For the text-containing cell, return its midpoint in [x, y] coordinate format. 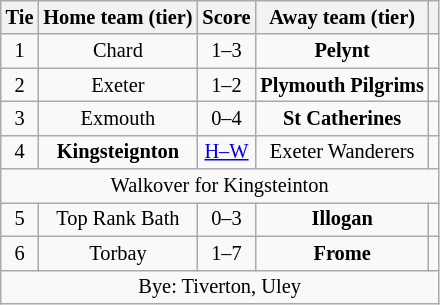
Illogan [342, 219]
6 [20, 253]
Frome [342, 253]
Home team (tier) [118, 17]
Exmouth [118, 118]
3 [20, 118]
1 [20, 51]
4 [20, 152]
Exeter Wanderers [342, 152]
Bye: Tiverton, Uley [220, 287]
2 [20, 85]
1–3 [226, 51]
Chard [118, 51]
Walkover for Kingsteinton [220, 186]
H–W [226, 152]
Tie [20, 17]
Exeter [118, 85]
5 [20, 219]
Score [226, 17]
Top Rank Bath [118, 219]
Kingsteignton [118, 152]
0–4 [226, 118]
Away team (tier) [342, 17]
Torbay [118, 253]
St Catherines [342, 118]
1–7 [226, 253]
Plymouth Pilgrims [342, 85]
Pelynt [342, 51]
0–3 [226, 219]
1–2 [226, 85]
